From the cell containing the given text, extract its center point as (x, y) coordinate. 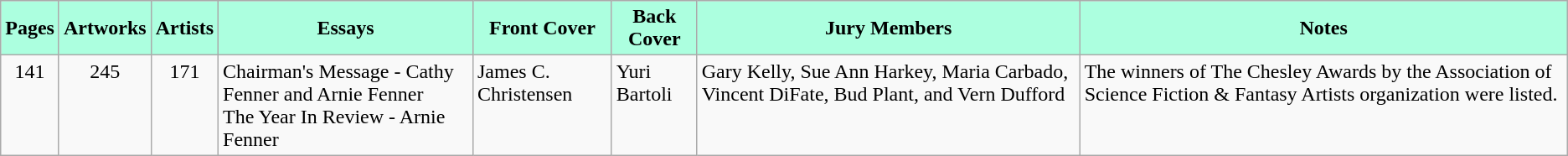
Front Cover (542, 29)
Back Cover (654, 29)
Artworks (105, 29)
141 (30, 106)
245 (105, 106)
The winners of The Chesley Awards by the Association of Science Fiction & Fantasy Artists organization were listed. (1323, 106)
James C. Christensen (542, 106)
Jury Members (888, 29)
Yuri Bartoli (654, 106)
Gary Kelly, Sue Ann Harkey, Maria Carbado, Vincent DiFate, Bud Plant, and Vern Dufford (888, 106)
Artists (184, 29)
Pages (30, 29)
Notes (1323, 29)
171 (184, 106)
Essays (346, 29)
Chairman's Message - Cathy Fenner and Arnie FennerThe Year In Review - Arnie Fenner (346, 106)
